From the cell containing the given text, extract its center point as [X, Y] coordinate. 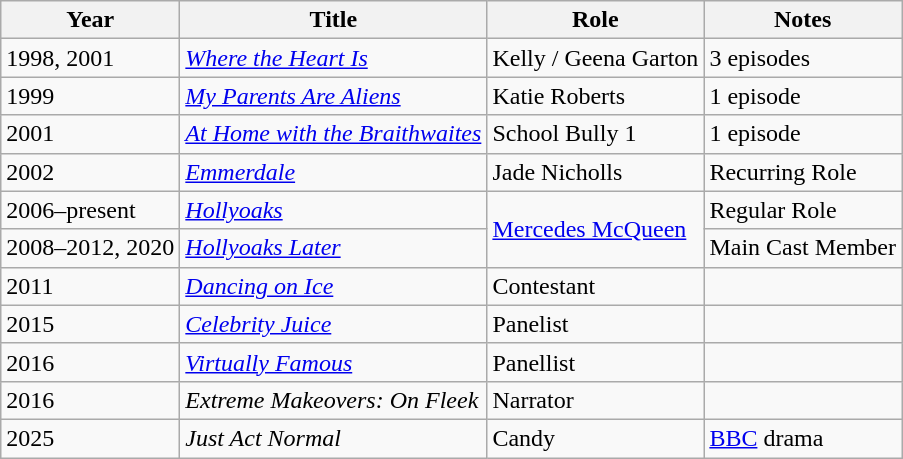
3 episodes [803, 58]
2001 [90, 134]
Just Act Normal [334, 438]
Panellist [596, 362]
Jade Nicholls [596, 172]
Notes [803, 20]
2002 [90, 172]
Main Cast Member [803, 248]
2011 [90, 286]
Katie Roberts [596, 96]
1999 [90, 96]
Celebrity Juice [334, 324]
My Parents Are Aliens [334, 96]
Dancing on Ice [334, 286]
Emmerdale [334, 172]
Mercedes McQueen [596, 229]
Virtually Famous [334, 362]
Title [334, 20]
Extreme Makeovers: On Fleek [334, 400]
Year [90, 20]
BBC drama [803, 438]
Hollyoaks Later [334, 248]
2008–2012, 2020 [90, 248]
Kelly / Geena Garton [596, 58]
Narrator [596, 400]
2025 [90, 438]
Candy [596, 438]
Role [596, 20]
Recurring Role [803, 172]
1998, 2001 [90, 58]
Panelist [596, 324]
Where the Heart Is [334, 58]
School Bully 1 [596, 134]
2015 [90, 324]
Regular Role [803, 210]
Hollyoaks [334, 210]
Contestant [596, 286]
2006–present [90, 210]
At Home with the Braithwaites [334, 134]
